From the cell containing the given text, extract its center point as (X, Y) coordinate. 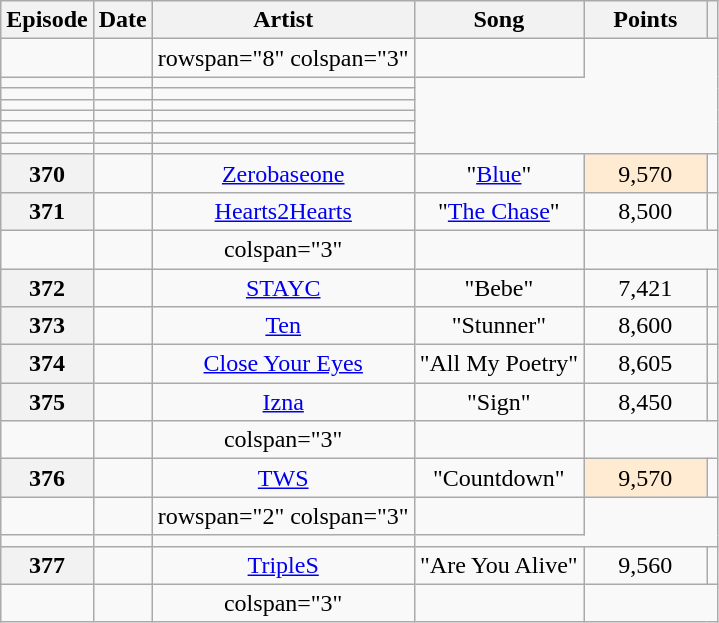
STAYC (283, 287)
"Are You Alive" (498, 565)
Ten (283, 326)
8,450 (646, 402)
8,500 (646, 211)
"Blue" (498, 173)
"Sign" (498, 402)
Artist (283, 20)
"The Chase" (498, 211)
TWS (283, 478)
372 (47, 287)
Song (498, 20)
Episode (47, 20)
rowspan="2" colspan="3" (283, 516)
9,560 (646, 565)
"Bebe" (498, 287)
Zerobaseone (283, 173)
Izna (283, 402)
370 (47, 173)
7,421 (646, 287)
Points (646, 20)
"Countdown" (498, 478)
TripleS (283, 565)
rowspan="8" colspan="3" (283, 58)
371 (47, 211)
376 (47, 478)
8,600 (646, 326)
Date (122, 20)
373 (47, 326)
8,605 (646, 364)
"All My Poetry" (498, 364)
375 (47, 402)
377 (47, 565)
Close Your Eyes (283, 364)
374 (47, 364)
"Stunner" (498, 326)
Hearts2Hearts (283, 211)
